From the cell containing the given text, extract its center point as [X, Y] coordinate. 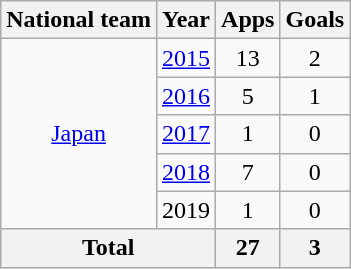
National team [79, 20]
Japan [79, 134]
2016 [186, 96]
2015 [186, 58]
Apps [248, 20]
27 [248, 248]
13 [248, 58]
2019 [186, 210]
5 [248, 96]
2017 [186, 134]
3 [315, 248]
2018 [186, 172]
2 [315, 58]
Goals [315, 20]
7 [248, 172]
Total [108, 248]
Year [186, 20]
